Search for the cell housing the specified text and yield its [x, y] center coordinate. 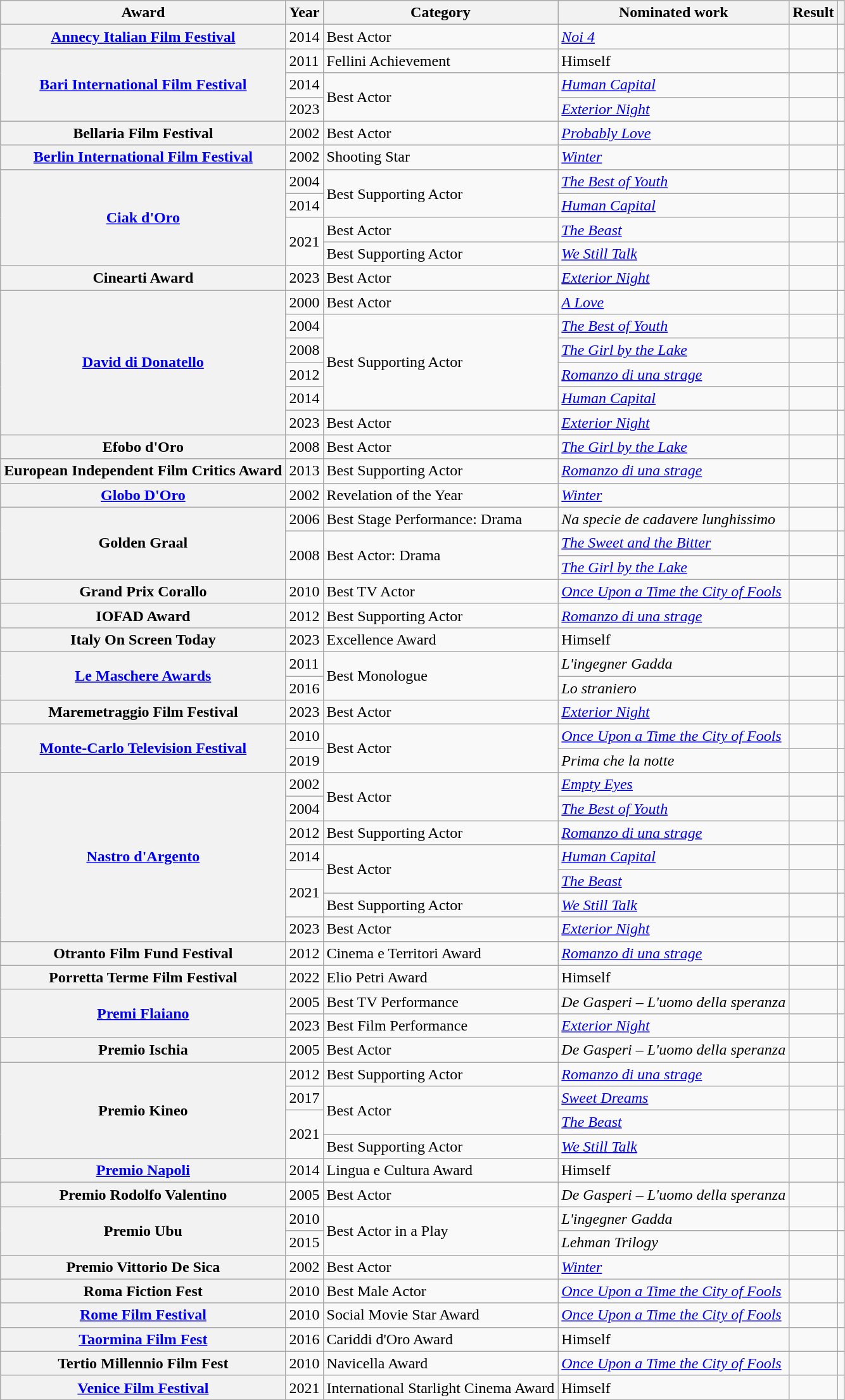
Best TV Actor [441, 591]
Le Maschere Awards [143, 676]
Revelation of the Year [441, 495]
Rome Film Festival [143, 1315]
Probably Love [674, 133]
2000 [304, 302]
2017 [304, 1098]
Lingua e Cultura Award [441, 1171]
IOFAD Award [143, 615]
Social Movie Star Award [441, 1315]
Excellence Award [441, 639]
Nastro d'Argento [143, 857]
Taormina Film Fest [143, 1339]
Efobo d'Oro [143, 447]
Empty Eyes [674, 785]
European Independent Film Critics Award [143, 471]
Roma Fiction Fest [143, 1291]
Nominated work [674, 13]
Tertio Millennio Film Fest [143, 1363]
Premio Ischia [143, 1050]
Best Monologue [441, 676]
Sweet Dreams [674, 1098]
Otranto Film Fund Festival [143, 953]
Maremetraggio Film Festival [143, 712]
Monte-Carlo Television Festival [143, 748]
2006 [304, 519]
Result [813, 13]
Premio Rodolfo Valentino [143, 1195]
Annecy Italian Film Festival [143, 37]
Best Stage Performance: Drama [441, 519]
Grand Prix Corallo [143, 591]
A Love [674, 302]
Italy On Screen Today [143, 639]
Category [441, 13]
Shooting Star [441, 157]
Premio Kineo [143, 1110]
Bari International Film Festival [143, 85]
Best TV Performance [441, 1001]
Porretta Terme Film Festival [143, 977]
Globo D'Oro [143, 495]
Year [304, 13]
Cariddi d'Oro Award [441, 1339]
International Starlight Cinema Award [441, 1387]
Elio Petri Award [441, 977]
The Sweet and the Bitter [674, 543]
Bellaria Film Festival [143, 133]
Premi Flaiano [143, 1013]
Noi 4 [674, 37]
2013 [304, 471]
Cinema e Territori Award [441, 953]
Best Film Performance [441, 1025]
Fellini Achievement [441, 61]
Lehman Trilogy [674, 1243]
Ciak d'Oro [143, 217]
Premio Ubu [143, 1231]
Golden Graal [143, 543]
Best Actor in a Play [441, 1231]
Berlin International Film Festival [143, 157]
Premio Vittorio De Sica [143, 1267]
Venice Film Festival [143, 1387]
Award [143, 13]
2022 [304, 977]
Premio Napoli [143, 1171]
Best Male Actor [441, 1291]
2015 [304, 1243]
Best Actor: Drama [441, 555]
Prima che la notte [674, 761]
2019 [304, 761]
Cinearti Award [143, 278]
Navicella Award [441, 1363]
David di Donatello [143, 363]
Na specie de cadavere lunghissimo [674, 519]
Lo straniero [674, 688]
